Determine the [X, Y] coordinate at the center of the cell enclosing the given text.  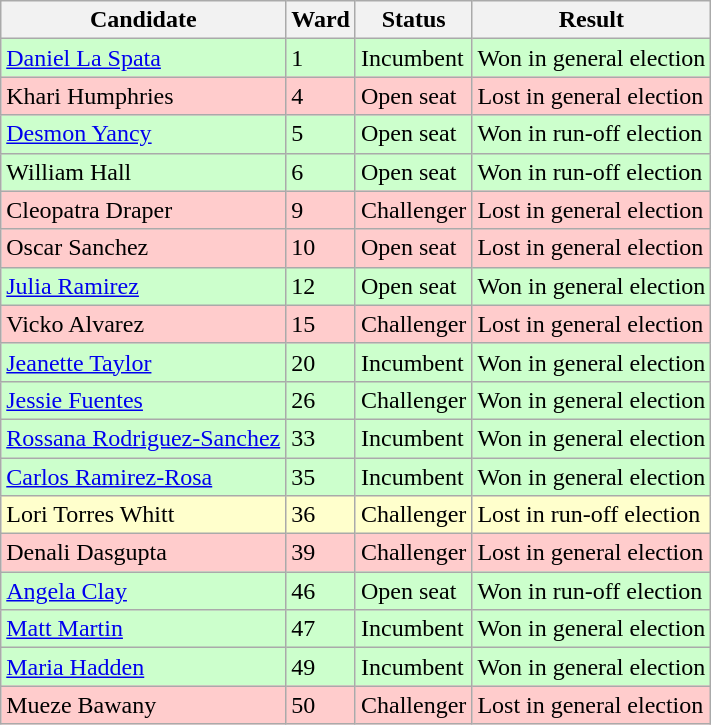
Vicko Alvarez [144, 324]
Desmon Yancy [144, 134]
49 [321, 667]
9 [321, 210]
Carlos Ramirez-Rosa [144, 477]
33 [321, 438]
Cleopatra Draper [144, 210]
Rossana Rodriguez-Sanchez [144, 438]
William Hall [144, 172]
15 [321, 324]
50 [321, 705]
Candidate [144, 20]
46 [321, 591]
Status [413, 20]
4 [321, 96]
Matt Martin [144, 629]
Mueze Bawany [144, 705]
Jeanette Taylor [144, 362]
47 [321, 629]
10 [321, 248]
Julia Ramirez [144, 286]
12 [321, 286]
Denali Dasgupta [144, 553]
Maria Hadden [144, 667]
Lost in run-off election [592, 515]
39 [321, 553]
Angela Clay [144, 591]
36 [321, 515]
6 [321, 172]
Oscar Sanchez [144, 248]
26 [321, 400]
35 [321, 477]
Khari Humphries [144, 96]
20 [321, 362]
Result [592, 20]
Lori Torres Whitt [144, 515]
5 [321, 134]
Daniel La Spata [144, 58]
Jessie Fuentes [144, 400]
1 [321, 58]
Ward [321, 20]
